For the text-containing cell, return its midpoint in [x, y] coordinate format. 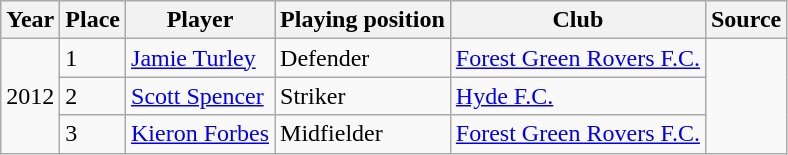
Year [30, 20]
Hyde F.C. [578, 96]
Kieron Forbes [200, 134]
Club [578, 20]
Defender [363, 58]
Scott Spencer [200, 96]
Jamie Turley [200, 58]
Source [746, 20]
Striker [363, 96]
2 [93, 96]
2012 [30, 96]
Player [200, 20]
Midfielder [363, 134]
1 [93, 58]
Playing position [363, 20]
Place [93, 20]
3 [93, 134]
